Determine the [x, y] coordinate at the center of the cell enclosing the given text.  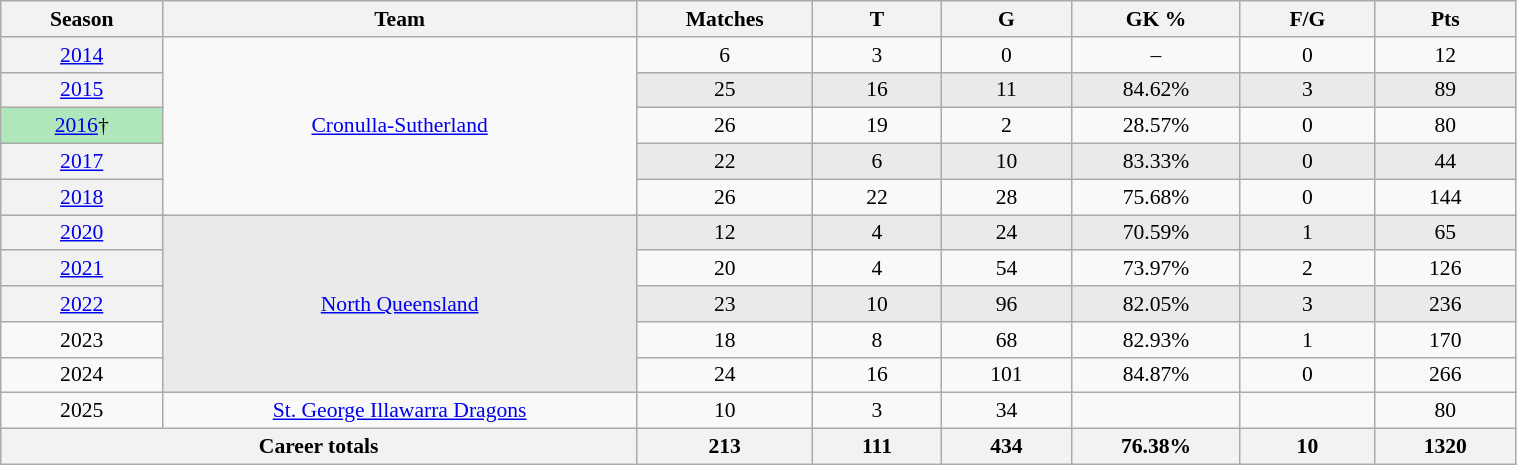
2018 [82, 197]
75.68% [1156, 197]
44 [1446, 162]
126 [1446, 269]
Pts [1446, 19]
St. George Illawarra Dragons [400, 411]
89 [1446, 90]
2016† [82, 126]
T [877, 19]
Matches [725, 19]
2021 [82, 269]
1320 [1446, 447]
266 [1446, 375]
68 [1006, 340]
236 [1446, 304]
111 [877, 447]
84.87% [1156, 375]
2014 [82, 55]
19 [877, 126]
20 [725, 269]
2023 [82, 340]
84.62% [1156, 90]
83.33% [1156, 162]
34 [1006, 411]
54 [1006, 269]
82.93% [1156, 340]
96 [1006, 304]
8 [877, 340]
73.97% [1156, 269]
11 [1006, 90]
2020 [82, 233]
North Queensland [400, 304]
76.38% [1156, 447]
65 [1446, 233]
213 [725, 447]
G [1006, 19]
2022 [82, 304]
F/G [1307, 19]
28.57% [1156, 126]
Career totals [319, 447]
70.59% [1156, 233]
144 [1446, 197]
Cronulla-Sutherland [400, 126]
2024 [82, 375]
Season [82, 19]
2015 [82, 90]
101 [1006, 375]
82.05% [1156, 304]
434 [1006, 447]
28 [1006, 197]
170 [1446, 340]
18 [725, 340]
– [1156, 55]
2025 [82, 411]
23 [725, 304]
2017 [82, 162]
GK % [1156, 19]
Team [400, 19]
25 [725, 90]
